Provide the (x, y) coordinate of the cell's center where the given text is located.  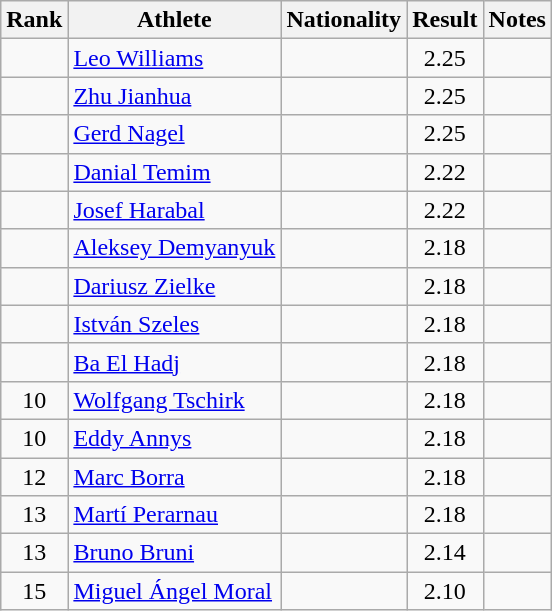
Wolfgang Tschirk (174, 400)
15 (34, 591)
Gerd Nagel (174, 134)
2.10 (445, 591)
Result (445, 20)
Josef Harabal (174, 210)
Aleksey Demyanyuk (174, 248)
Eddy Annys (174, 438)
Marc Borra (174, 477)
12 (34, 477)
István Szeles (174, 324)
Bruno Bruni (174, 553)
Notes (517, 20)
Danial Temim (174, 172)
Miguel Ángel Moral (174, 591)
Ba El Hadj (174, 362)
Zhu Jianhua (174, 96)
Martí Perarnau (174, 515)
Athlete (174, 20)
Leo Williams (174, 58)
Dariusz Zielke (174, 286)
2.14 (445, 553)
Nationality (344, 20)
Rank (34, 20)
